Return the [x, y] coordinate for the center point of the cell that contains the specified text.  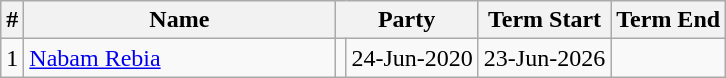
Name [180, 20]
Party [406, 20]
23-Jun-2026 [544, 58]
24-Jun-2020 [412, 58]
Nabam Rebia [180, 58]
1 [12, 58]
Term Start [544, 20]
Term End [668, 20]
# [12, 20]
